Search for the cell housing the specified text and yield its [x, y] center coordinate. 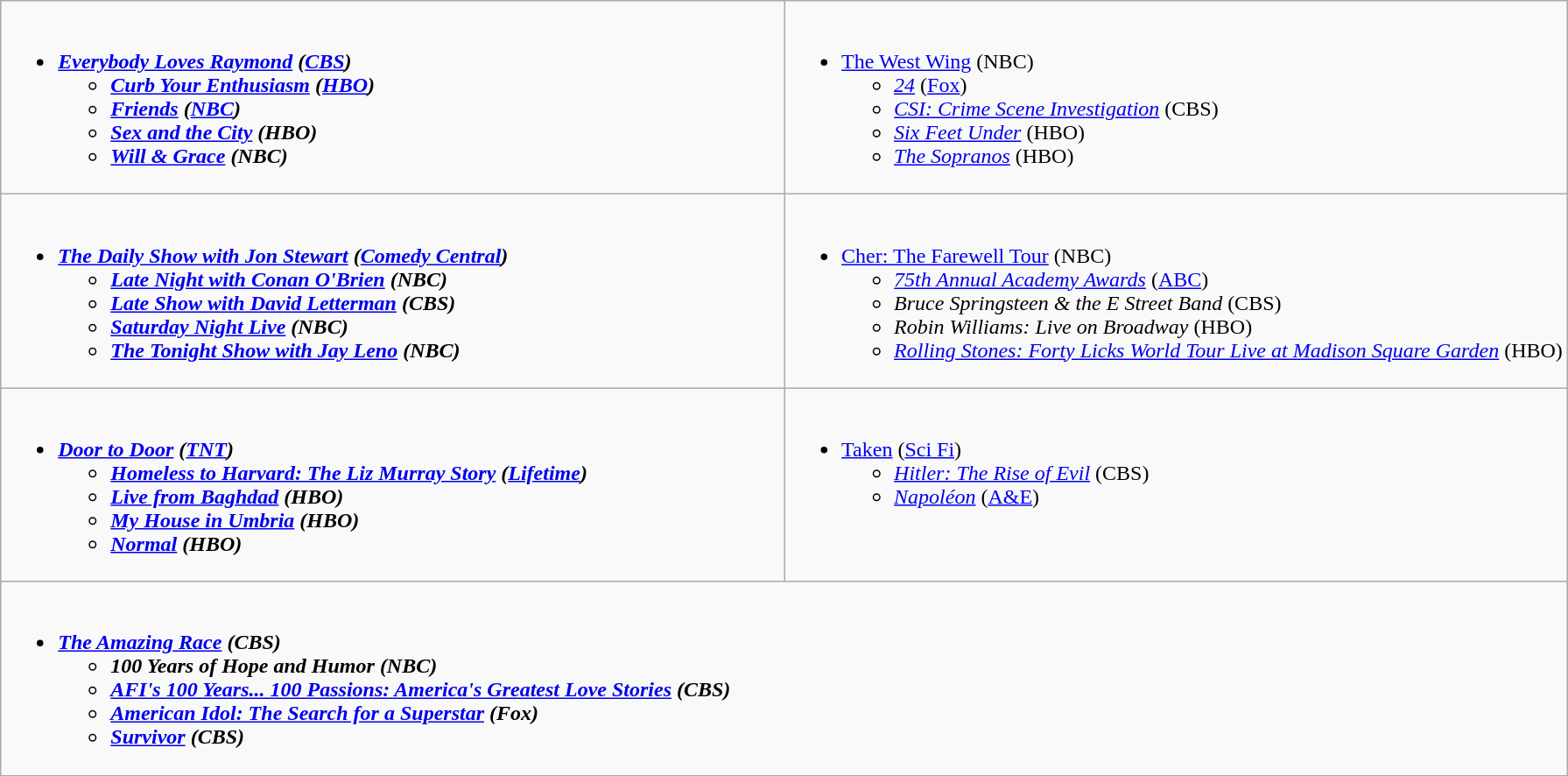
Door to Door (TNT)Homeless to Harvard: The Liz Murray Story (Lifetime)Live from Baghdad (HBO)My House in Umbria (HBO)Normal (HBO) [392, 485]
Everybody Loves Raymond (CBS)Curb Your Enthusiasm (HBO)Friends (NBC)Sex and the City (HBO)Will & Grace (NBC) [392, 98]
The West Wing (NBC)24 (Fox)CSI: Crime Scene Investigation (CBS)Six Feet Under (HBO)The Sopranos (HBO) [1177, 98]
Taken (Sci Fi)Hitler: The Rise of Evil (CBS)Napoléon (A&E) [1177, 485]
